Detect which cell encompasses the target text, then output its [x, y] center coordinate. 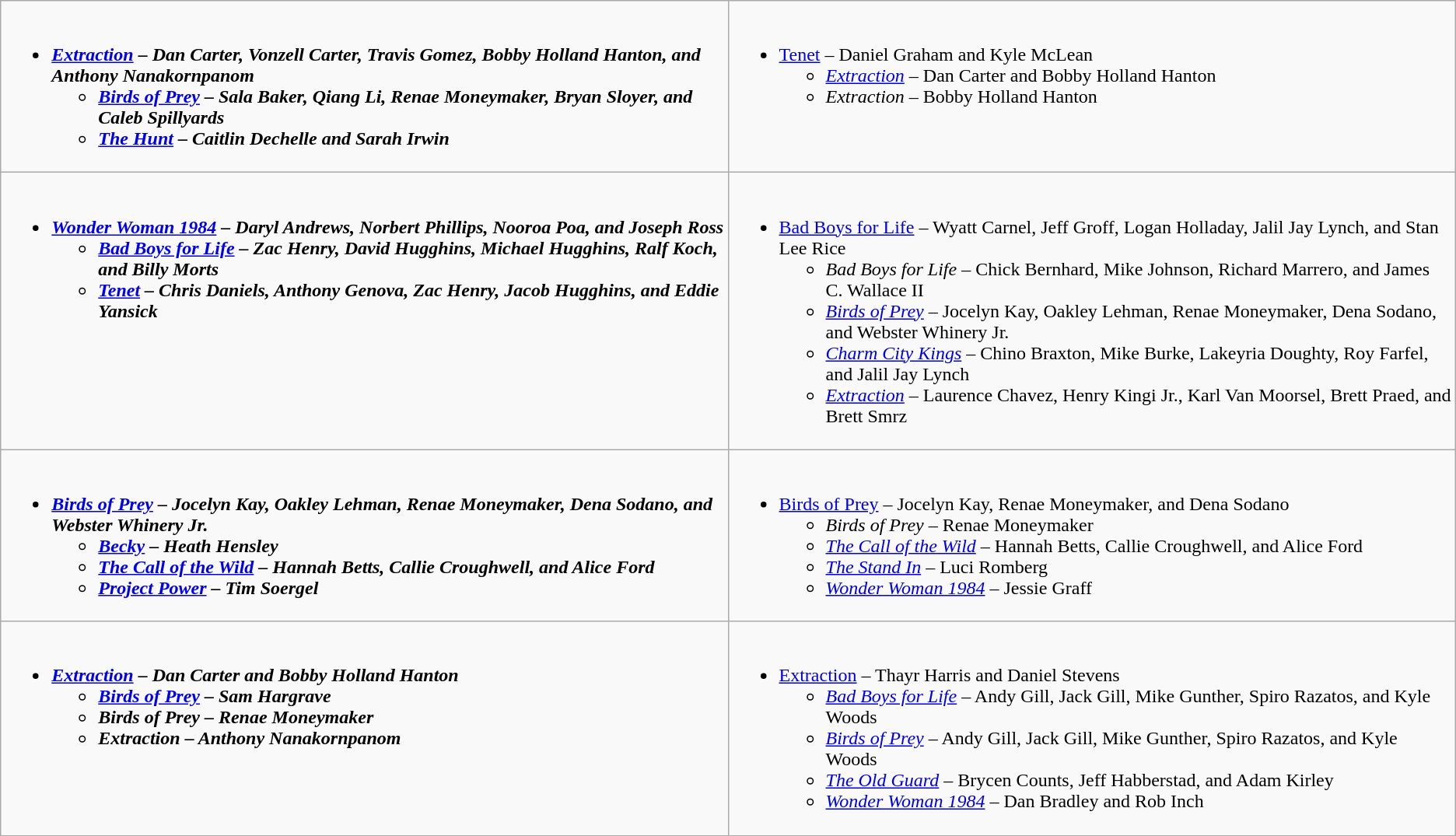
Extraction – Dan Carter and Bobby Holland HantonBirds of Prey – Sam HargraveBirds of Prey – Renae MoneymakerExtraction – Anthony Nanakornpanom [364, 728]
Tenet – Daniel Graham and Kyle McLeanExtraction – Dan Carter and Bobby Holland HantonExtraction – Bobby Holland Hanton [1092, 87]
